Search for the cell housing the specified text and yield its (X, Y) center coordinate. 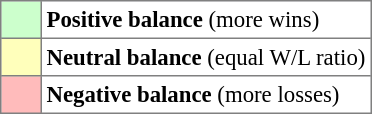
Neutral balance (equal W/L ratio) (206, 57)
Negative balance (more losses) (206, 95)
Positive balance (more wins) (206, 20)
